Output the (x, y) coordinate of the center of the cell containing the given text.  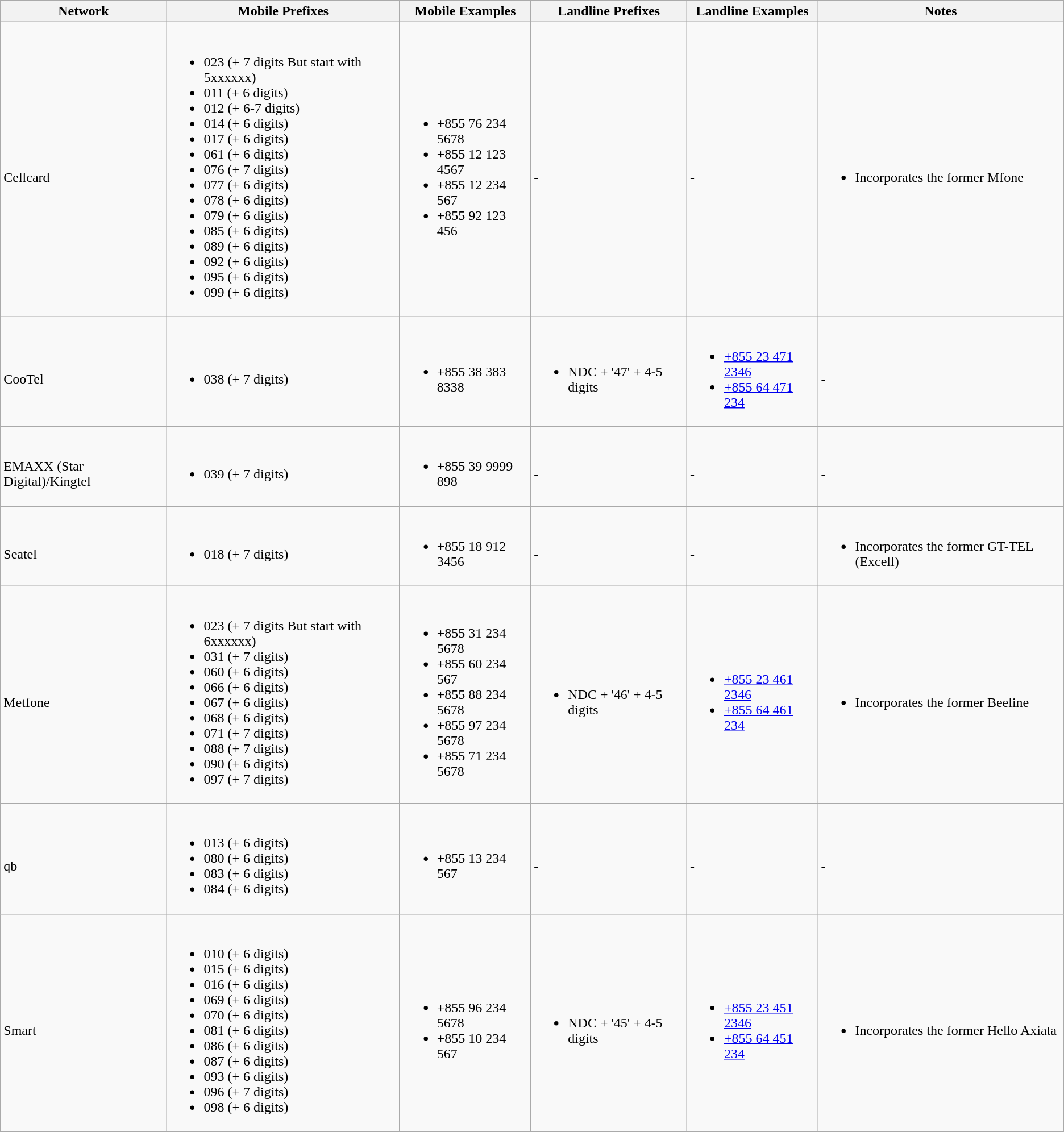
EMAXX (Star Digital)/Kingtel (84, 467)
+855 18 912 3456 (465, 546)
Network (84, 11)
Incorporates the former Mfone (941, 169)
Mobile Examples (465, 11)
Incorporates the former Beeline (941, 694)
+855 13 234 567 (465, 859)
+855 38 383 8338 (465, 372)
+855 39 9999 898 (465, 467)
CooTel (84, 372)
Landline Prefixes (609, 11)
NDC + '46' + 4-5 digits (609, 694)
Incorporates the former GT-TEL (Excell) (941, 546)
Seatel (84, 546)
+855 23 461 2346+855 64 461 234 (752, 694)
NDC + '47' + 4-5 digits (609, 372)
Incorporates the former Hello Axiata (941, 1023)
+855 76 234 5678+855 12 123 4567+855 12 234 567+855 92 123 456 (465, 169)
039 (+ 7 digits) (283, 467)
NDC + '45' + 4-5 digits (609, 1023)
Metfone (84, 694)
Smart (84, 1023)
013 (+ 6 digits)080 (+ 6 digits)083 (+ 6 digits)084 (+ 6 digits) (283, 859)
Cellcard (84, 169)
018 (+ 7 digits) (283, 546)
Mobile Prefixes (283, 11)
038 (+ 7 digits) (283, 372)
Landline Examples (752, 11)
+855 23 451 2346+855 64 451 234 (752, 1023)
Notes (941, 11)
+855 96 234 5678+855 10 234 567 (465, 1023)
+855 31 234 5678+855 60 234 567+855 88 234 5678+855 97 234 5678+855 71 234 5678 (465, 694)
qb (84, 859)
+855 23 471 2346+855 64 471 234 (752, 372)
